Identify which cell holds the provided text, then report its (x, y) central coordinate. 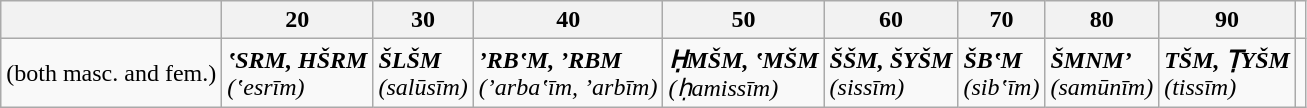
50 (744, 20)
30 (423, 20)
’RB‛M, ’RBM (’arba‛īm, ’arbīm) (568, 73)
ḤMŠM, ‛MŠM (ḥamissīm) (744, 73)
20 (298, 20)
80 (1102, 20)
ŠLŠM (salūsīm) (423, 73)
40 (568, 20)
ŠŠM, ŠYŠM (sissīm) (891, 73)
ŠB‛M (sib‛īm) (1002, 73)
‛SRM, HŠRM (‛esrīm) (298, 73)
(both masc. and fem.) (112, 73)
ŠMNM’ (samūnīm) (1102, 73)
60 (891, 20)
TŠM, ṬYŠM (tissīm) (1228, 73)
90 (1228, 20)
70 (1002, 20)
